Determine the [x, y] coordinate at the center of the cell enclosing the given text.  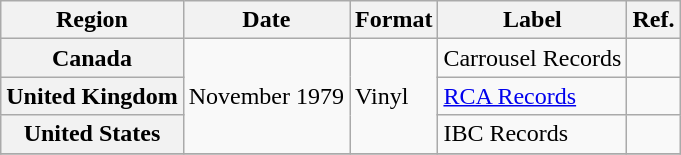
Region [92, 20]
Label [532, 20]
IBC Records [532, 134]
United Kingdom [92, 96]
Canada [92, 58]
United States [92, 134]
Carrousel Records [532, 58]
Vinyl [394, 96]
Format [394, 20]
Ref. [654, 20]
Date [266, 20]
November 1979 [266, 96]
RCA Records [532, 96]
